Detect which cell encompasses the target text, then output its [X, Y] center coordinate. 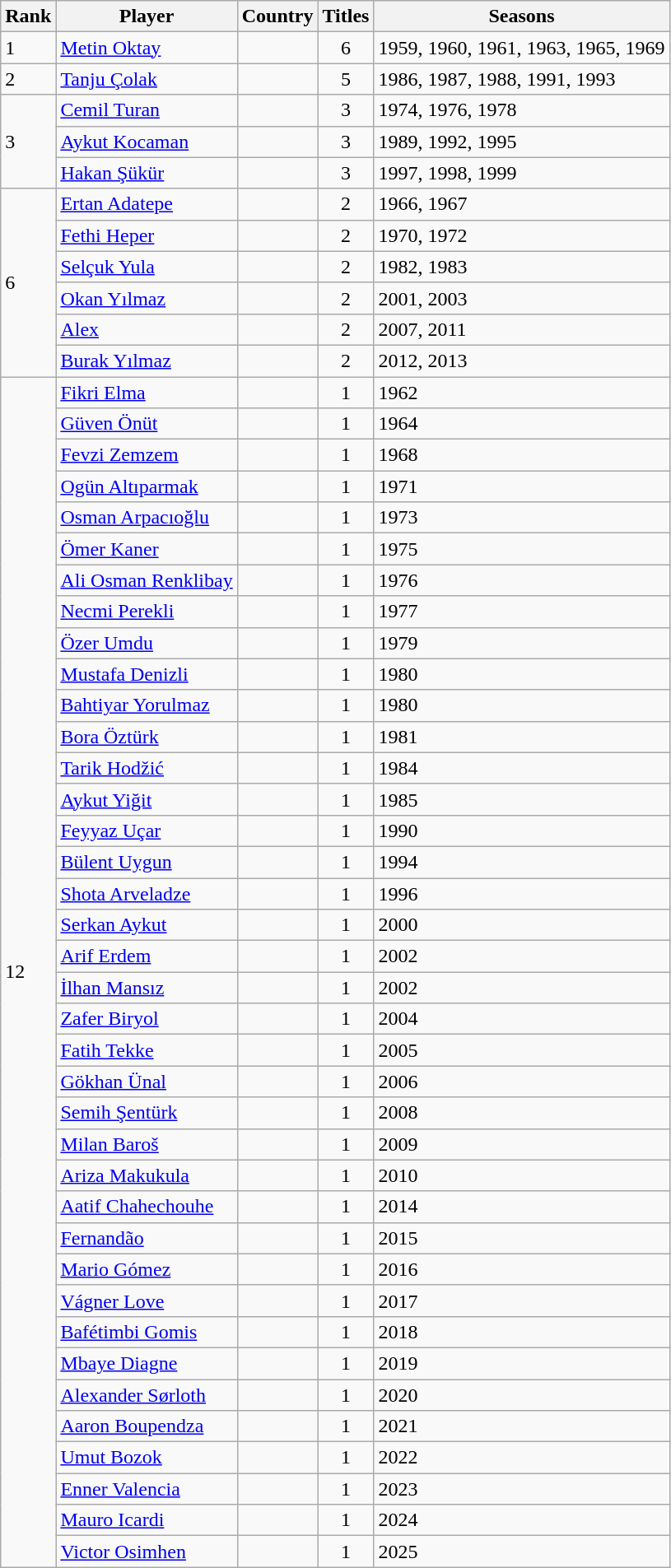
1964 [522, 424]
Bafétimbi Gomis [147, 1332]
Gökhan Ünal [147, 1082]
2007, 2011 [522, 329]
Burak Yılmaz [147, 361]
Selçuk Yula [147, 267]
Bahtiyar Yorulmaz [147, 705]
2004 [522, 1019]
2006 [522, 1082]
Feyyaz Uçar [147, 831]
1989, 1992, 1995 [522, 142]
Zafer Biryol [147, 1019]
2025 [522, 1552]
Aykut Yiğit [147, 799]
Fatih Tekke [147, 1050]
Hakan Şükür [147, 173]
1981 [522, 737]
12 [28, 972]
Aaron Boupendza [147, 1426]
Tarik Hodžić [147, 768]
1973 [522, 518]
Mauro Icardi [147, 1520]
Fethi Heper [147, 235]
Milan Baroš [147, 1144]
Cemil Turan [147, 110]
Mustafa Denizli [147, 674]
Rank [28, 16]
Country [277, 16]
1982, 1983 [522, 267]
Alex [147, 329]
Bülent Uygun [147, 862]
Ömer Kaner [147, 549]
Fernandão [147, 1238]
Necmi Perekli [147, 612]
Mario Gómez [147, 1269]
1966, 1967 [522, 204]
Fevzi Zemzem [147, 455]
1975 [522, 549]
1984 [522, 768]
1997, 1998, 1999 [522, 173]
Titles [346, 16]
Metin Oktay [147, 48]
1990 [522, 831]
2001, 2003 [522, 298]
Serkan Aykut [147, 925]
1977 [522, 612]
Fikri Elma [147, 393]
1979 [522, 643]
1970, 1972 [522, 235]
Özer Umdu [147, 643]
2012, 2013 [522, 361]
5 [346, 79]
Arif Erdem [147, 956]
2015 [522, 1238]
1968 [522, 455]
2022 [522, 1458]
Ariza Makukula [147, 1175]
Osman Arpacıoğlu [147, 518]
2020 [522, 1395]
Ali Osman Renklibay [147, 580]
Ertan Adatepe [147, 204]
Player [147, 16]
1971 [522, 486]
Aatif Chahechouhe [147, 1207]
Aykut Kocaman [147, 142]
2017 [522, 1300]
1985 [522, 799]
Ogün Altıparmak [147, 486]
Tanju Çolak [147, 79]
1994 [522, 862]
Enner Valencia [147, 1489]
Bora Öztürk [147, 737]
1976 [522, 580]
2014 [522, 1207]
Seasons [522, 16]
2024 [522, 1520]
2021 [522, 1426]
Shota Arveladze [147, 893]
Alexander Sørloth [147, 1395]
2019 [522, 1363]
Güven Önüt [147, 424]
1986, 1987, 1988, 1991, 1993 [522, 79]
1959, 1960, 1961, 1963, 1965, 1969 [522, 48]
1962 [522, 393]
Vágner Love [147, 1300]
2000 [522, 925]
2018 [522, 1332]
2010 [522, 1175]
2016 [522, 1269]
2008 [522, 1113]
2005 [522, 1050]
2009 [522, 1144]
2023 [522, 1489]
Semih Şentürk [147, 1113]
1996 [522, 893]
1974, 1976, 1978 [522, 110]
İlhan Mansız [147, 988]
Mbaye Diagne [147, 1363]
Umut Bozok [147, 1458]
Okan Yılmaz [147, 298]
Victor Osimhen [147, 1552]
